Determine the (x, y) coordinate at the center of the cell enclosing the given text.  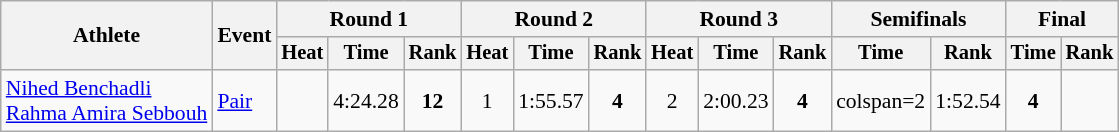
Final (1062, 19)
Round 3 (738, 19)
Nihed BenchadliRahma Amira Sebbouh (107, 100)
colspan=2 (880, 100)
Athlete (107, 36)
2:00.23 (736, 100)
Pair (244, 100)
1:52.54 (968, 100)
1:55.57 (550, 100)
4:24.28 (366, 100)
Event (244, 36)
1 (487, 100)
12 (433, 100)
Round 1 (368, 19)
2 (672, 100)
Round 2 (554, 19)
Semifinals (918, 19)
